Identify which cell holds the provided text, then report its (x, y) central coordinate. 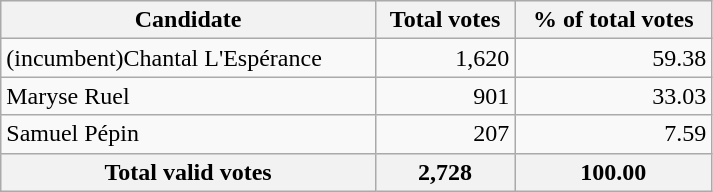
2,728 (444, 172)
59.38 (614, 58)
207 (444, 134)
Total valid votes (188, 172)
33.03 (614, 96)
Candidate (188, 20)
Total votes (444, 20)
7.59 (614, 134)
(incumbent)Chantal L'Espérance (188, 58)
Samuel Pépin (188, 134)
% of total votes (614, 20)
901 (444, 96)
100.00 (614, 172)
1,620 (444, 58)
Maryse Ruel (188, 96)
